Output the (X, Y) coordinate of the center of the cell containing the given text.  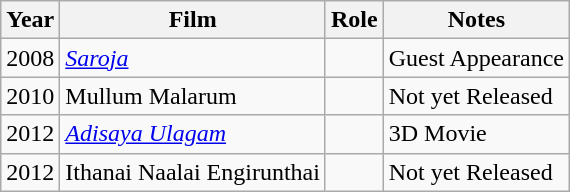
Adisaya Ulagam (193, 134)
Notes (476, 20)
Ithanai Naalai Engirunthai (193, 172)
Saroja (193, 58)
Year (30, 20)
Mullum Malarum (193, 96)
Role (354, 20)
2010 (30, 96)
2008 (30, 58)
Film (193, 20)
Guest Appearance (476, 58)
3D Movie (476, 134)
